Detect which cell encompasses the target text, then output its (X, Y) center coordinate. 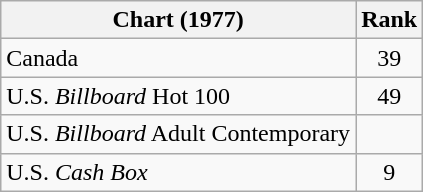
39 (390, 58)
49 (390, 96)
U.S. Billboard Adult Contemporary (178, 134)
Canada (178, 58)
Chart (1977) (178, 20)
9 (390, 172)
U.S. Billboard Hot 100 (178, 96)
Rank (390, 20)
U.S. Cash Box (178, 172)
